Detect which cell encompasses the target text, then output its (X, Y) center coordinate. 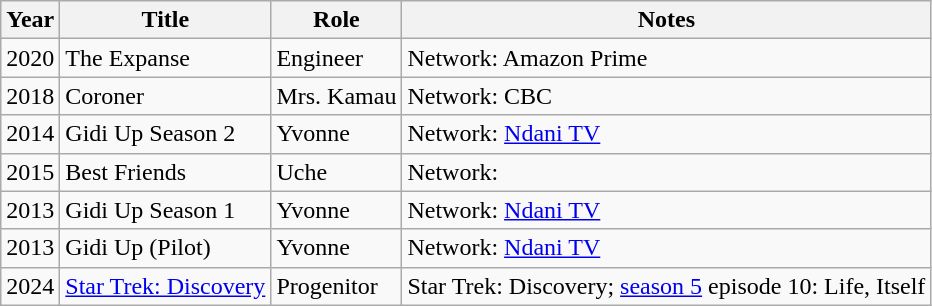
The Expanse (166, 58)
Uche (336, 172)
2018 (30, 96)
2014 (30, 134)
2020 (30, 58)
2015 (30, 172)
Notes (666, 20)
Progenitor (336, 286)
Gidi Up (Pilot) (166, 248)
Best Friends (166, 172)
Network: (666, 172)
Engineer (336, 58)
Year (30, 20)
Role (336, 20)
Network: Amazon Prime (666, 58)
2024 (30, 286)
Gidi Up Season 2 (166, 134)
Gidi Up Season 1 (166, 210)
Mrs. Kamau (336, 96)
Network: CBC (666, 96)
Star Trek: Discovery; season 5 episode 10: Life, Itself (666, 286)
Star Trek: Discovery (166, 286)
Title (166, 20)
Coroner (166, 96)
